Capture the cell that displays the provided text and extract its [x, y] central coordinate. 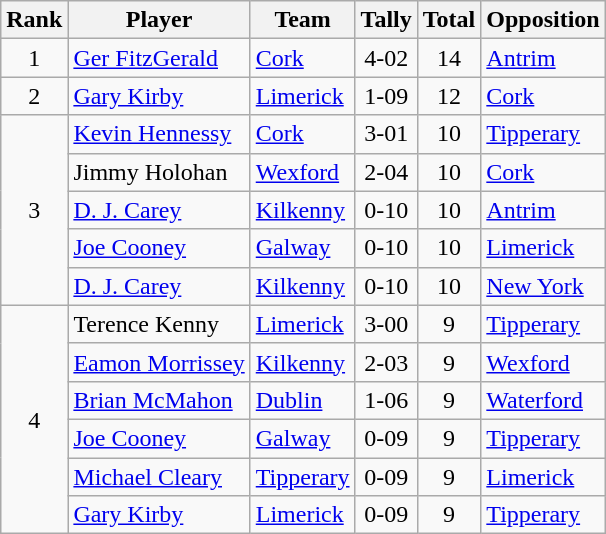
Dublin [302, 400]
Terence Kenny [159, 324]
Eamon Morrissey [159, 362]
14 [449, 58]
New York [543, 286]
Player [159, 20]
Team [302, 20]
Total [449, 20]
3 [34, 210]
1-09 [386, 96]
2 [34, 96]
4-02 [386, 58]
Michael Cleary [159, 477]
12 [449, 96]
Brian McMahon [159, 400]
2-04 [386, 172]
3-01 [386, 134]
1-06 [386, 400]
Jimmy Holohan [159, 172]
Waterford [543, 400]
Ger FitzGerald [159, 58]
Tally [386, 20]
4 [34, 419]
3-00 [386, 324]
Kevin Hennessy [159, 134]
1 [34, 58]
Opposition [543, 20]
2-03 [386, 362]
Rank [34, 20]
